Extract the [x, y] coordinate from the center of the cell holding the provided text.  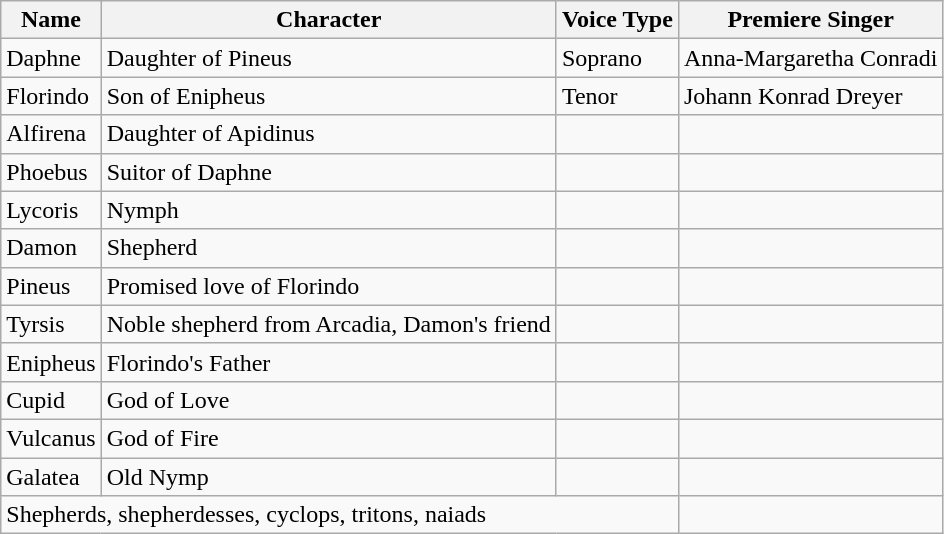
Galatea [51, 477]
Florindo's Father [328, 362]
Premiere Singer [810, 20]
Nymph [328, 210]
God of Fire [328, 438]
Pineus [51, 286]
Daphne [51, 58]
Vulcanus [51, 438]
Character [328, 20]
Daughter of Pineus [328, 58]
Shepherd [328, 248]
Tyrsis [51, 324]
Phoebus [51, 172]
Daughter of Apidinus [328, 134]
Soprano [617, 58]
Son of Enipheus [328, 96]
Shepherds, shepherdesses, cyclops, tritons, naiads [340, 515]
Suitor of Daphne [328, 172]
Johann Konrad Dreyer [810, 96]
Lycoris [51, 210]
Anna-Margaretha Conradi [810, 58]
God of Love [328, 400]
Promised love of Florindo [328, 286]
Cupid [51, 400]
Enipheus [51, 362]
Damon [51, 248]
Florindo [51, 96]
Noble shepherd from Arcadia, Damon's friend [328, 324]
Alfirena [51, 134]
Tenor [617, 96]
Name [51, 20]
Old Nymp [328, 477]
Voice Type [617, 20]
